Locate the cell with the specified text and output its [X, Y] center coordinate. 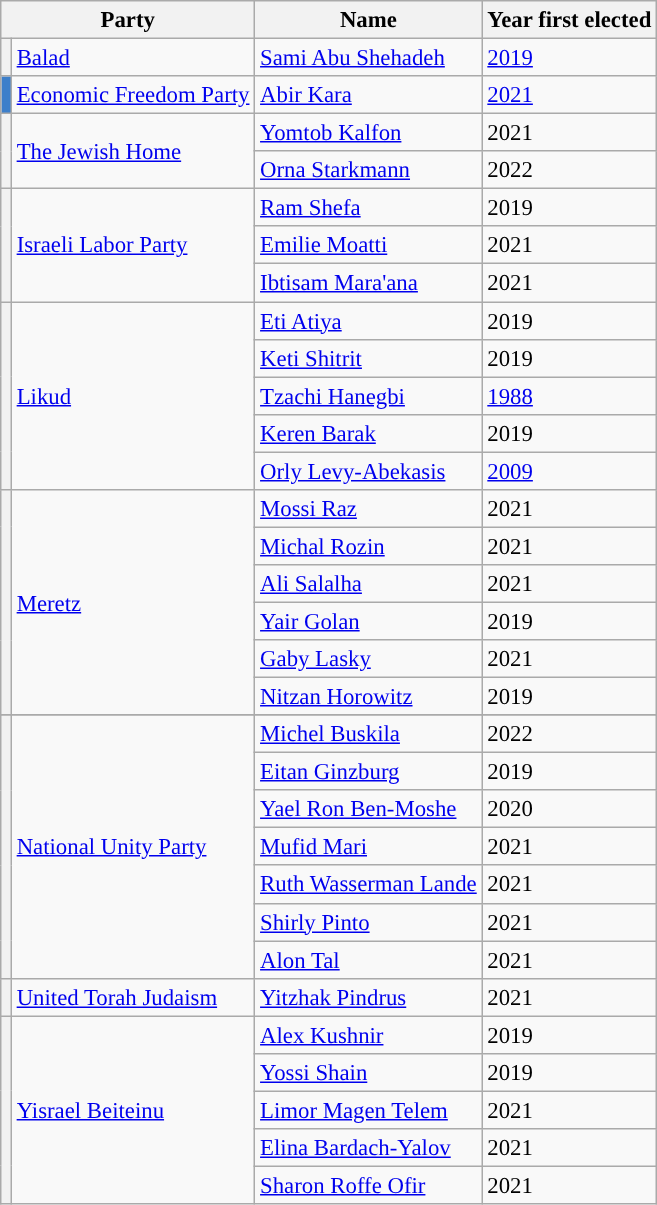
Limor Magen Telem [368, 1110]
Name [368, 20]
Sharon Roffe Ofir [368, 1185]
National Unity Party [132, 846]
Sami Abu Shehadeh [368, 58]
Likud [132, 396]
Mossi Raz [368, 509]
Gaby Lasky [368, 659]
Balad [132, 58]
Alex Kushnir [368, 1035]
Keren Barak [368, 433]
Ram Shefa [368, 208]
Ibtisam Mara'ana [368, 283]
Tzachi Hanegbi [368, 396]
Orna Starkmann [368, 170]
Eti Atiya [368, 321]
2020 [570, 809]
Abir Kara [368, 95]
Israeli Labor Party [132, 246]
United Torah Judaism [132, 997]
Party [128, 20]
Economic Freedom Party [132, 95]
Eitan Ginzburg [368, 772]
Elina Bardach-Yalov [368, 1148]
1988 [570, 396]
Emilie Moatti [368, 245]
Orly Levy-Abekasis [368, 471]
Alon Tal [368, 960]
Yossi Shain [368, 1073]
Shirly Pinto [368, 922]
Yael Ron Ben-Moshe [368, 809]
Yisrael Beiteinu [132, 1110]
Yomtob Kalfon [368, 133]
Yair Golan [368, 621]
Mufid Mari [368, 847]
Michal Rozin [368, 546]
Ali Salalha [368, 584]
Meretz [132, 603]
Yitzhak Pindrus [368, 997]
Nitzan Horowitz [368, 697]
Keti Shitrit [368, 358]
Michel Buskila [368, 734]
Ruth Wasserman Lande [368, 885]
2009 [570, 471]
Year first elected [570, 20]
The Jewish Home [132, 152]
